Identify which cell holds the provided text, then report its (X, Y) central coordinate. 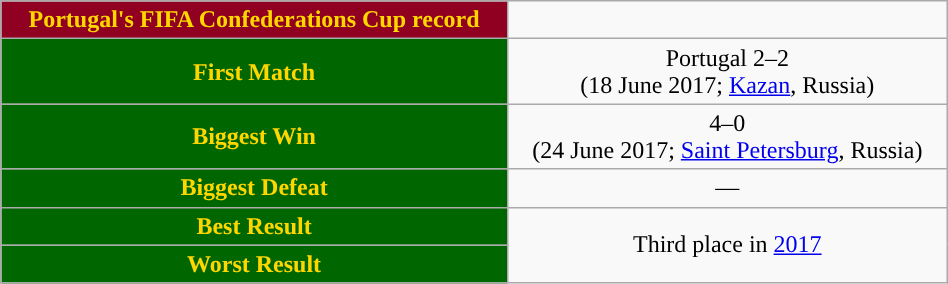
First Match (254, 72)
Best Result (254, 226)
Worst Result (254, 264)
— (727, 188)
Biggest Defeat (254, 188)
Third place in 2017 (727, 245)
Portugal 2–2 (18 June 2017; Kazan, Russia) (727, 72)
4–0 (24 June 2017; Saint Petersburg, Russia) (727, 136)
Biggest Win (254, 136)
Portugal's FIFA Confederations Cup record (254, 20)
